Locate the cell with the specified text and output its [X, Y] center coordinate. 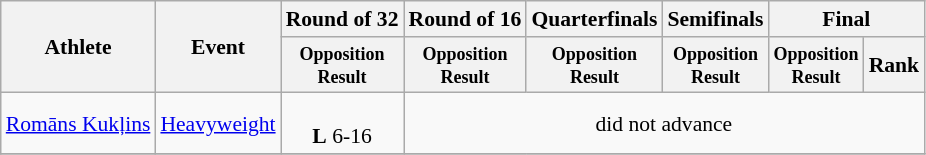
Romāns Kukļins [78, 124]
Heavyweight [218, 124]
Round of 16 [466, 19]
Quarterfinals [594, 19]
Semifinals [715, 19]
Event [218, 47]
L 6-16 [342, 124]
Round of 32 [342, 19]
Final [846, 19]
Athlete [78, 47]
did not advance [664, 124]
Rank [894, 65]
